Determine the [X, Y] coordinate at the center of the cell enclosing the given text.  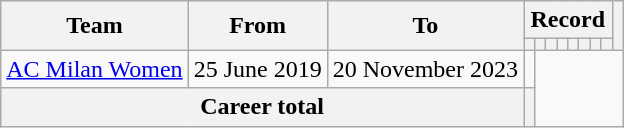
Career total [262, 107]
To [425, 26]
Team [94, 26]
AC Milan Women [94, 69]
25 June 2019 [258, 69]
Record [568, 20]
From [258, 26]
20 November 2023 [425, 69]
